Return the [x, y] coordinate for the center point of the cell that contains the specified text.  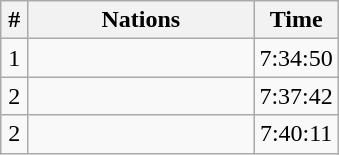
Time [296, 20]
Nations [141, 20]
7:34:50 [296, 58]
1 [14, 58]
7:37:42 [296, 96]
# [14, 20]
7:40:11 [296, 134]
